For the text-containing cell, return its midpoint in (X, Y) coordinate format. 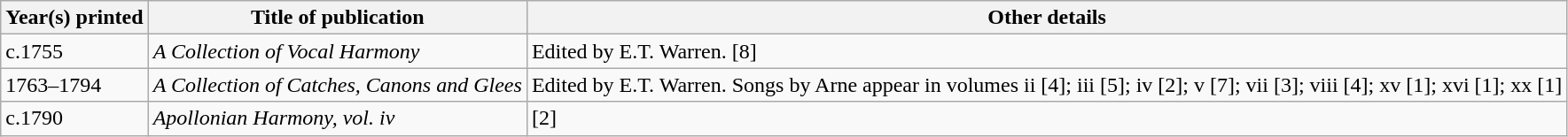
A Collection of Catches, Canons and Glees (337, 85)
Title of publication (337, 18)
Apollonian Harmony, vol. iv (337, 118)
c.1755 (74, 51)
c.1790 (74, 118)
1763–1794 (74, 85)
Year(s) printed (74, 18)
Edited by E.T. Warren. [8] (1046, 51)
[2] (1046, 118)
A Collection of Vocal Harmony (337, 51)
Edited by E.T. Warren. Songs by Arne appear in volumes ii [4]; iii [5]; iv [2]; v [7]; vii [3]; viii [4]; xv [1]; xvi [1]; xx [1] (1046, 85)
Other details (1046, 18)
